Identify which cell holds the provided text, then report its [X, Y] central coordinate. 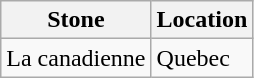
La canadienne [76, 58]
Location [202, 20]
Stone [76, 20]
Quebec [202, 58]
